For the text-containing cell, return its midpoint in [x, y] coordinate format. 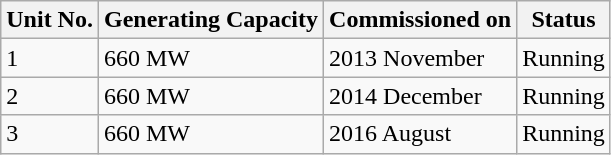
2013 November [420, 58]
Commissioned on [420, 20]
2 [50, 96]
2014 December [420, 96]
Status [564, 20]
2016 August [420, 134]
1 [50, 58]
Unit No. [50, 20]
Generating Capacity [210, 20]
3 [50, 134]
